Pinpoint the cell where the given text exists, returning its [X, Y] midpoint coordinate. 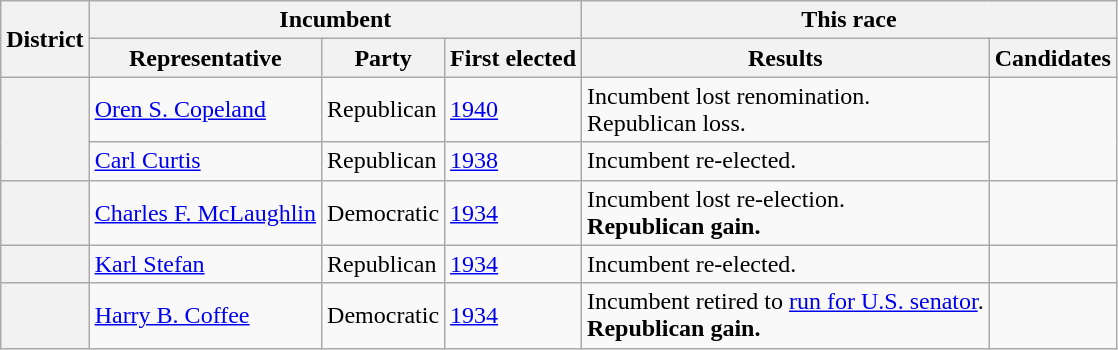
Candidates [1052, 58]
Harry B. Coffee [205, 316]
Oren S. Copeland [205, 110]
Incumbent retired to run for U.S. senator.Republican gain. [786, 316]
District [45, 39]
First elected [514, 58]
1940 [514, 110]
Carl Curtis [205, 161]
Incumbent [335, 20]
Results [786, 58]
Party [384, 58]
Incumbent lost re-election.Republican gain. [786, 212]
Representative [205, 58]
Incumbent lost renomination.Republican loss. [786, 110]
Charles F. McLaughlin [205, 212]
1938 [514, 161]
This race [850, 20]
Karl Stefan [205, 264]
